Search for the cell housing the specified text and yield its [X, Y] center coordinate. 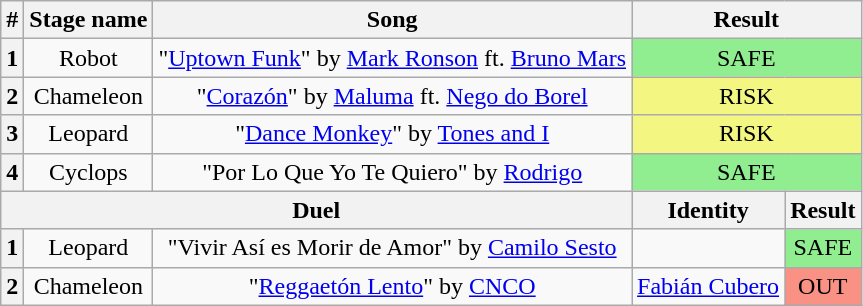
Fabián Cubero [708, 286]
OUT [823, 286]
"Corazón" by Maluma ft. Nego do Borel [392, 96]
"Vivir Así es Morir de Amor" by Camilo Sesto [392, 248]
Duel [316, 210]
"Por Lo Que Yo Te Quiero" by Rodrigo [392, 172]
Song [392, 20]
3 [12, 134]
"Uptown Funk" by Mark Ronson ft. Bruno Mars [392, 58]
Cyclops [88, 172]
"Dance Monkey" by Tones and I [392, 134]
"Reggaetón Lento" by CNCO [392, 286]
Identity [708, 210]
4 [12, 172]
Robot [88, 58]
# [12, 20]
Stage name [88, 20]
